From the cell containing the given text, extract its center point as (x, y) coordinate. 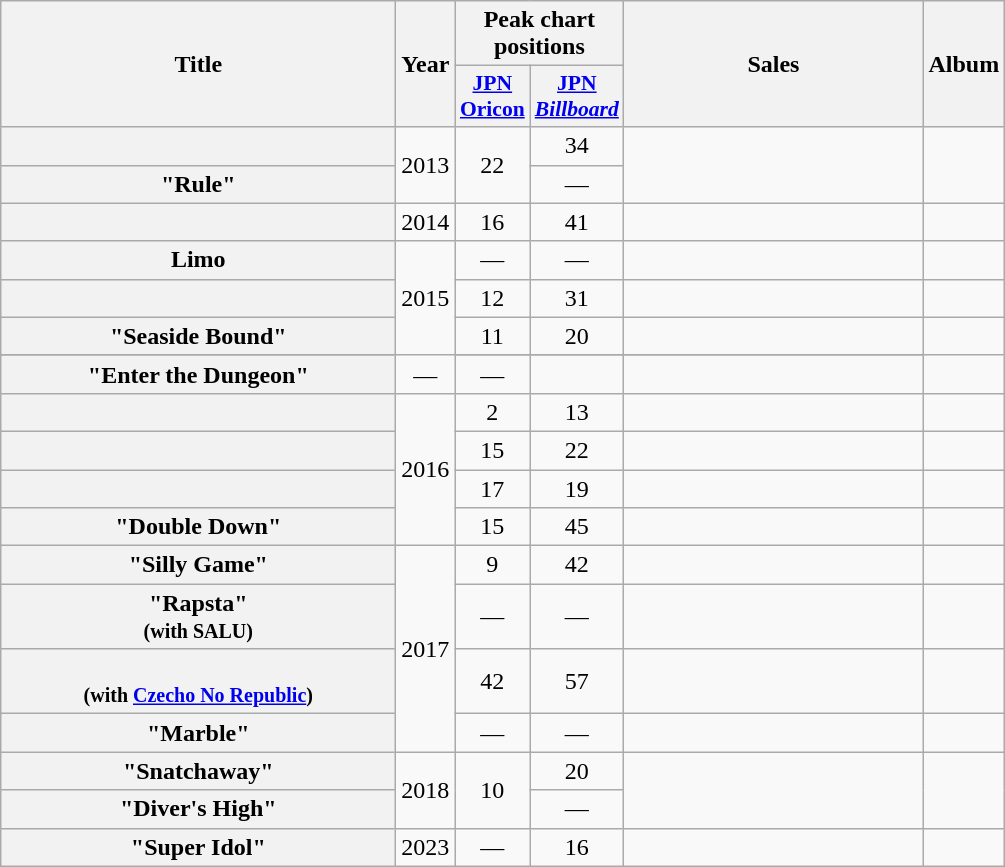
34 (577, 146)
11 (492, 336)
"Double Down" (198, 527)
"Rapsta"(with SALU) (198, 616)
Year (426, 64)
(with Czecho No Republic) (198, 682)
2013 (426, 165)
"Super Idol" (198, 847)
Title (198, 64)
"Enter the Dungeon" (198, 374)
2 (492, 412)
"Snatchaway" (198, 771)
"Rule" (198, 184)
"Silly Game" (198, 565)
31 (577, 298)
2018 (426, 790)
"Marble" (198, 733)
2017 (426, 649)
19 (577, 489)
17 (492, 489)
57 (577, 682)
Limo (198, 260)
"Seaside Bound" (198, 336)
2016 (426, 469)
45 (577, 527)
Album (964, 64)
Sales (774, 64)
JPN Oricon (492, 96)
12 (492, 298)
13 (577, 412)
2023 (426, 847)
2014 (426, 222)
41 (577, 222)
Peak chart positions (540, 34)
"Diver's High" (198, 809)
9 (492, 565)
JPN Billboard (577, 96)
10 (492, 790)
2015 (426, 298)
